Capture the cell that displays the provided text and extract its (x, y) central coordinate. 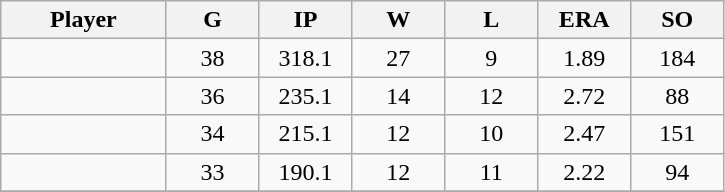
9 (492, 58)
10 (492, 134)
151 (678, 134)
G (212, 20)
88 (678, 96)
27 (398, 58)
94 (678, 172)
1.89 (584, 58)
IP (306, 20)
L (492, 20)
11 (492, 172)
2.22 (584, 172)
235.1 (306, 96)
SO (678, 20)
W (398, 20)
36 (212, 96)
ERA (584, 20)
2.47 (584, 134)
34 (212, 134)
184 (678, 58)
215.1 (306, 134)
318.1 (306, 58)
38 (212, 58)
Player (84, 20)
190.1 (306, 172)
33 (212, 172)
2.72 (584, 96)
14 (398, 96)
